Extract the [x, y] coordinate from the center of the cell holding the provided text.  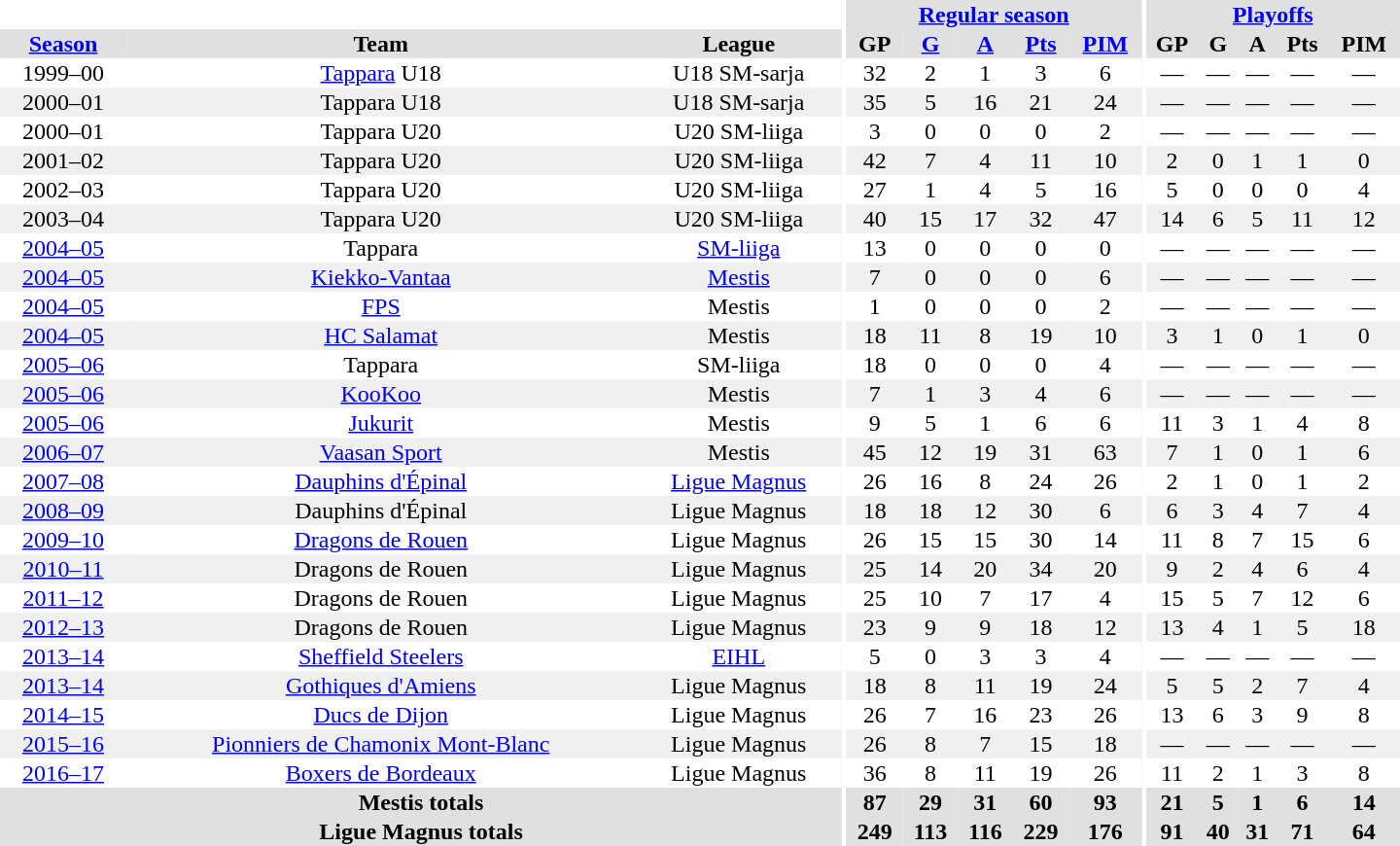
93 [1105, 802]
113 [930, 831]
2006–07 [63, 452]
91 [1172, 831]
116 [985, 831]
Season [63, 44]
27 [875, 190]
2007–08 [63, 481]
45 [875, 452]
Team [381, 44]
Playoffs [1273, 15]
2001–02 [63, 160]
EIHL [739, 656]
2002–03 [63, 190]
249 [875, 831]
2015–16 [63, 744]
Ducs de Dijon [381, 715]
2009–10 [63, 540]
34 [1040, 569]
2011–12 [63, 598]
HC Salamat [381, 335]
Kiekko-Vantaa [381, 277]
2003–04 [63, 219]
Gothiques d'Amiens [381, 686]
60 [1040, 802]
63 [1105, 452]
87 [875, 802]
2008–09 [63, 511]
2016–17 [63, 773]
League [739, 44]
Mestis totals [421, 802]
Regular season [994, 15]
Jukurit [381, 423]
176 [1105, 831]
42 [875, 160]
Boxers de Bordeaux [381, 773]
2014–15 [63, 715]
2012–13 [63, 627]
71 [1302, 831]
Ligue Magnus totals [421, 831]
Pionniers de Chamonix Mont-Blanc [381, 744]
KooKoo [381, 394]
229 [1040, 831]
36 [875, 773]
Vaasan Sport [381, 452]
35 [875, 102]
29 [930, 802]
1999–00 [63, 73]
Sheffield Steelers [381, 656]
FPS [381, 306]
64 [1364, 831]
2010–11 [63, 569]
47 [1105, 219]
